Find where the given text appears and provide that cell's center as [X, Y] coordinate. 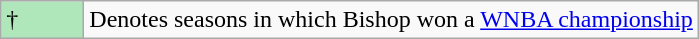
† [42, 20]
Denotes seasons in which Bishop won a WNBA championship [392, 20]
